Output the (X, Y) coordinate of the center of the cell containing the given text.  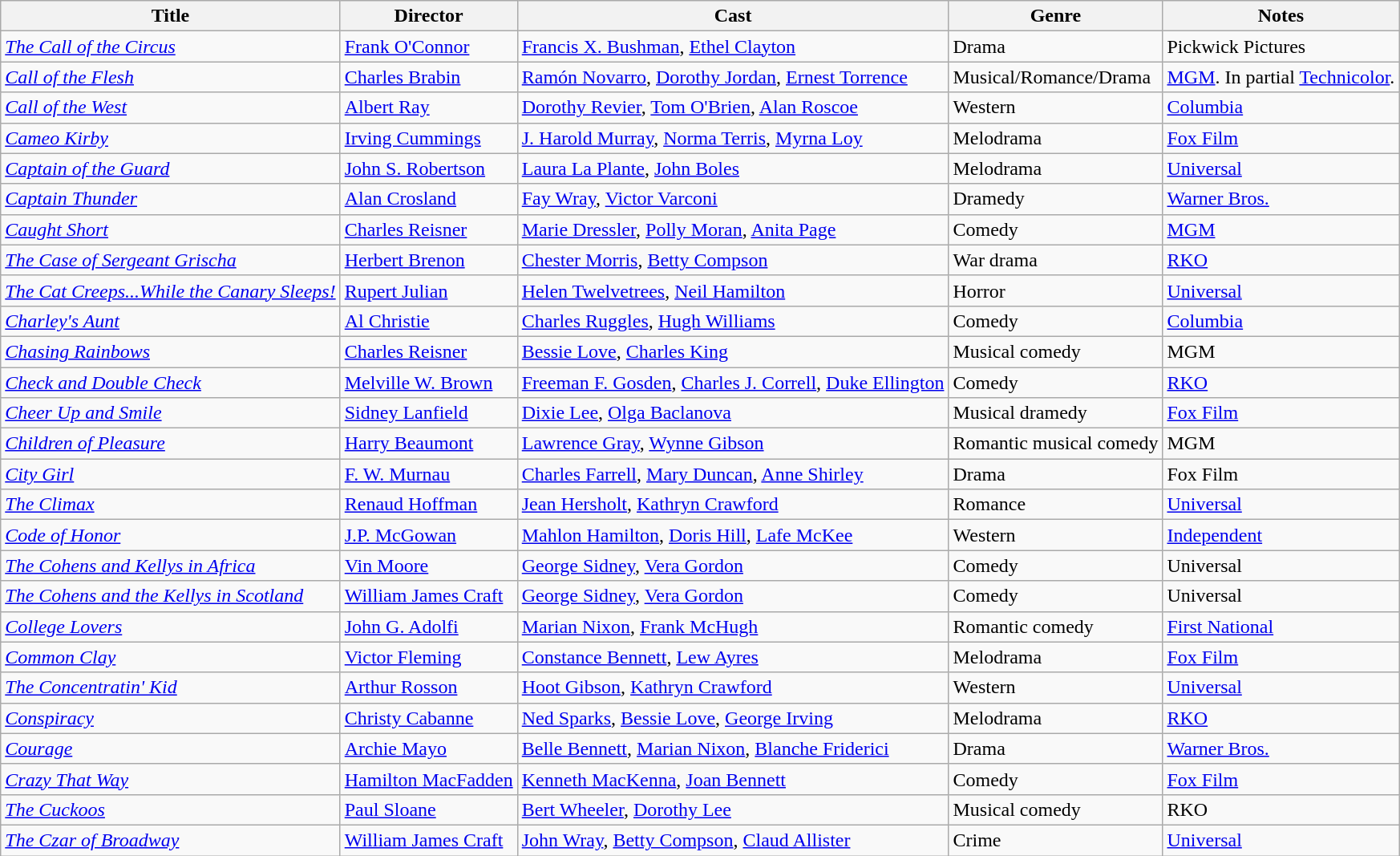
Marian Nixon, Frank McHugh (733, 627)
Arthur Rosson (428, 688)
Title (170, 16)
Romantic musical comedy (1055, 444)
Vin Moore (428, 566)
First National (1281, 627)
City Girl (170, 474)
Call of the West (170, 108)
Herbert Brenon (428, 260)
Rupert Julian (428, 290)
Notes (1281, 16)
John Wray, Betty Compson, Claud Allister (733, 840)
John S. Robertson (428, 168)
Cheer Up and Smile (170, 413)
Captain of the Guard (170, 168)
Captain Thunder (170, 199)
MGM. In partial Technicolor. (1281, 77)
Check and Double Check (170, 383)
J.P. McGowan (428, 535)
Hamilton MacFadden (428, 779)
Belle Bennett, Marian Nixon, Blanche Friderici (733, 748)
Chasing Rainbows (170, 351)
Musical/Romance/Drama (1055, 77)
The Cohens and Kellys in Africa (170, 566)
Bert Wheeler, Dorothy Lee (733, 809)
The Concentratin' Kid (170, 688)
The Cohens and the Kellys in Scotland (170, 596)
Constance Bennett, Lew Ayres (733, 657)
The Case of Sergeant Grischa (170, 260)
Courage (170, 748)
The Czar of Broadway (170, 840)
Musical dramedy (1055, 413)
F. W. Murnau (428, 474)
Conspiracy (170, 718)
Charles Brabin (428, 77)
Cast (733, 16)
Independent (1281, 535)
Cameo Kirby (170, 138)
Director (428, 16)
Crazy That Way (170, 779)
John G. Adolfi (428, 627)
The Call of the Circus (170, 47)
Freeman F. Gosden, Charles J. Correll, Duke Ellington (733, 383)
Code of Honor (170, 535)
Crime (1055, 840)
Hoot Gibson, Kathryn Crawford (733, 688)
Horror (1055, 290)
Call of the Flesh (170, 77)
War drama (1055, 260)
Francis X. Bushman, Ethel Clayton (733, 47)
College Lovers (170, 627)
Archie Mayo (428, 748)
Caught Short (170, 229)
Children of Pleasure (170, 444)
Genre (1055, 16)
Frank O'Connor (428, 47)
Charles Ruggles, Hugh Williams (733, 321)
Mahlon Hamilton, Doris Hill, Lafe McKee (733, 535)
Romantic comedy (1055, 627)
The Cuckoos (170, 809)
J. Harold Murray, Norma Terris, Myrna Loy (733, 138)
Ned Sparks, Bessie Love, George Irving (733, 718)
Fay Wray, Victor Varconi (733, 199)
Irving Cummings (428, 138)
Albert Ray (428, 108)
The Climax (170, 505)
Romance (1055, 505)
Charles Farrell, Mary Duncan, Anne Shirley (733, 474)
Victor Fleming (428, 657)
Dramedy (1055, 199)
Bessie Love, Charles King (733, 351)
Chester Morris, Betty Compson (733, 260)
Pickwick Pictures (1281, 47)
Kenneth MacKenna, Joan Bennett (733, 779)
Al Christie (428, 321)
Harry Beaumont (428, 444)
Laura La Plante, John Boles (733, 168)
Dixie Lee, Olga Baclanova (733, 413)
Ramón Novarro, Dorothy Jordan, Ernest Torrence (733, 77)
Common Clay (170, 657)
Dorothy Revier, Tom O'Brien, Alan Roscoe (733, 108)
Helen Twelvetrees, Neil Hamilton (733, 290)
Sidney Lanfield (428, 413)
Jean Hersholt, Kathryn Crawford (733, 505)
Paul Sloane (428, 809)
Lawrence Gray, Wynne Gibson (733, 444)
The Cat Creeps...While the Canary Sleeps! (170, 290)
Renaud Hoffman (428, 505)
Marie Dressler, Polly Moran, Anita Page (733, 229)
Melville W. Brown (428, 383)
Alan Crosland (428, 199)
Charley's Aunt (170, 321)
Christy Cabanne (428, 718)
